Extract the [X, Y] coordinate from the center of the cell holding the provided text.  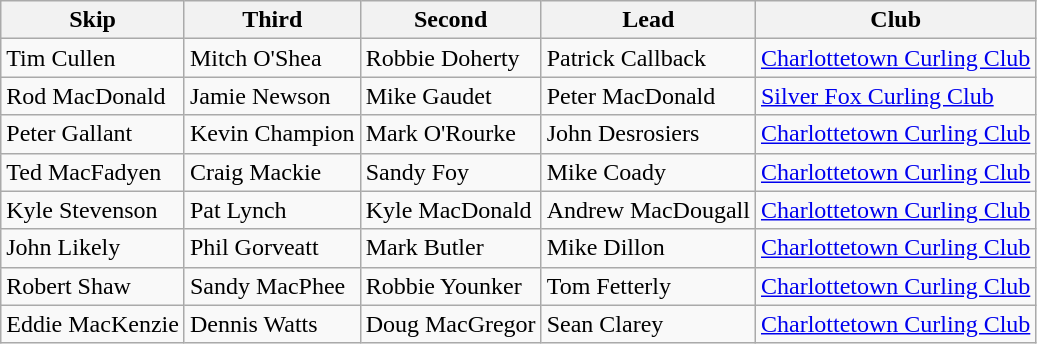
Mark Butler [450, 248]
Dennis Watts [272, 324]
Peter MacDonald [648, 96]
Kyle MacDonald [450, 210]
Patrick Callback [648, 58]
Skip [93, 20]
Kevin Champion [272, 134]
Eddie MacKenzie [93, 324]
Lead [648, 20]
Silver Fox Curling Club [895, 96]
Ted MacFadyen [93, 172]
Third [272, 20]
Mitch O'Shea [272, 58]
Mike Coady [648, 172]
Peter Gallant [93, 134]
Robert Shaw [93, 286]
Phil Gorveatt [272, 248]
Craig Mackie [272, 172]
Sandy Foy [450, 172]
John Likely [93, 248]
Sandy MacPhee [272, 286]
Tom Fetterly [648, 286]
Doug MacGregor [450, 324]
Club [895, 20]
Robbie Doherty [450, 58]
Jamie Newson [272, 96]
Pat Lynch [272, 210]
Sean Clarey [648, 324]
John Desrosiers [648, 134]
Andrew MacDougall [648, 210]
Mike Dillon [648, 248]
Tim Cullen [93, 58]
Kyle Stevenson [93, 210]
Mark O'Rourke [450, 134]
Rod MacDonald [93, 96]
Second [450, 20]
Mike Gaudet [450, 96]
Robbie Younker [450, 286]
